Locate the cell with the specified text and output its [x, y] center coordinate. 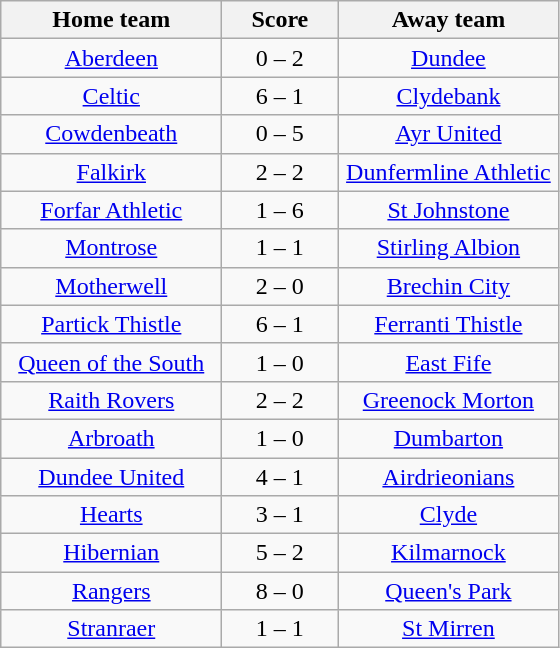
Stranraer [112, 629]
Clyde [448, 515]
Brechin City [448, 286]
Montrose [112, 248]
Score [280, 20]
Rangers [112, 591]
Clydebank [448, 96]
Arbroath [112, 438]
3 – 1 [280, 515]
Stirling Albion [448, 248]
East Fife [448, 362]
1 – 6 [280, 210]
Airdrieonians [448, 477]
Motherwell [112, 286]
2 – 0 [280, 286]
Aberdeen [112, 58]
Dunfermline Athletic [448, 172]
0 – 2 [280, 58]
Partick Thistle [112, 324]
Dumbarton [448, 438]
Cowdenbeath [112, 134]
0 – 5 [280, 134]
St Johnstone [448, 210]
Dundee United [112, 477]
4 – 1 [280, 477]
Away team [448, 20]
Kilmarnock [448, 553]
5 – 2 [280, 553]
Queen of the South [112, 362]
Falkirk [112, 172]
Greenock Morton [448, 400]
8 – 0 [280, 591]
Forfar Athletic [112, 210]
Raith Rovers [112, 400]
Ayr United [448, 134]
Queen's Park [448, 591]
Celtic [112, 96]
St Mirren [448, 629]
Hearts [112, 515]
Dundee [448, 58]
Home team [112, 20]
Hibernian [112, 553]
Ferranti Thistle [448, 324]
